Search for the cell housing the specified text and yield its (X, Y) center coordinate. 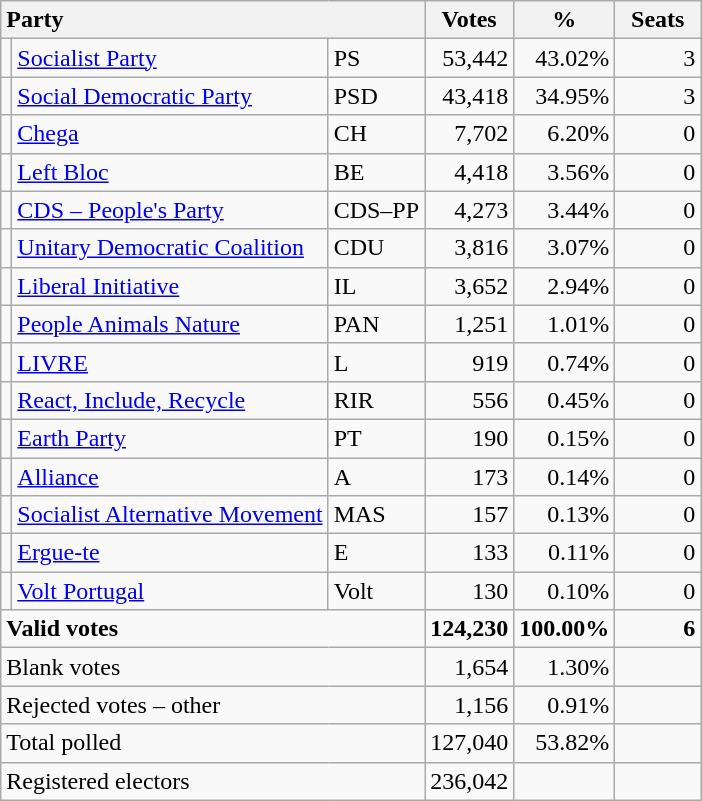
Seats (658, 20)
Ergue-te (170, 553)
Total polled (213, 743)
Chega (170, 134)
0.14% (564, 477)
Volt Portugal (170, 591)
130 (470, 591)
0.91% (564, 705)
Rejected votes – other (213, 705)
53,442 (470, 58)
7,702 (470, 134)
53.82% (564, 743)
Blank votes (213, 667)
190 (470, 438)
CDU (376, 248)
6.20% (564, 134)
RIR (376, 400)
IL (376, 286)
157 (470, 515)
PSD (376, 96)
LIVRE (170, 362)
236,042 (470, 781)
0.74% (564, 362)
2.94% (564, 286)
1.01% (564, 324)
Party (213, 20)
React, Include, Recycle (170, 400)
0.10% (564, 591)
3.44% (564, 210)
0.15% (564, 438)
Alliance (170, 477)
Social Democratic Party (170, 96)
556 (470, 400)
MAS (376, 515)
1.30% (564, 667)
1,251 (470, 324)
3.07% (564, 248)
Registered electors (213, 781)
CH (376, 134)
0.45% (564, 400)
100.00% (564, 629)
0.11% (564, 553)
1,654 (470, 667)
A (376, 477)
PAN (376, 324)
173 (470, 477)
L (376, 362)
CDS – People's Party (170, 210)
133 (470, 553)
Volt (376, 591)
3.56% (564, 172)
BE (376, 172)
124,230 (470, 629)
E (376, 553)
Valid votes (213, 629)
CDS–PP (376, 210)
43.02% (564, 58)
3,816 (470, 248)
Socialist Alternative Movement (170, 515)
Liberal Initiative (170, 286)
919 (470, 362)
3,652 (470, 286)
PT (376, 438)
43,418 (470, 96)
Left Bloc (170, 172)
127,040 (470, 743)
0.13% (564, 515)
Votes (470, 20)
Earth Party (170, 438)
% (564, 20)
4,418 (470, 172)
6 (658, 629)
PS (376, 58)
34.95% (564, 96)
4,273 (470, 210)
Unitary Democratic Coalition (170, 248)
1,156 (470, 705)
Socialist Party (170, 58)
People Animals Nature (170, 324)
